Provide the (x, y) coordinate of the cell's center where the given text is located.  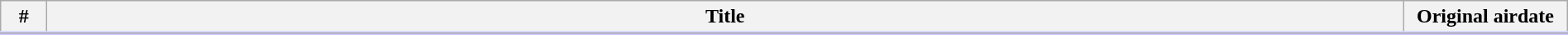
Title (725, 17)
Original airdate (1485, 17)
# (24, 17)
